From the cell containing the given text, extract its center point as (X, Y) coordinate. 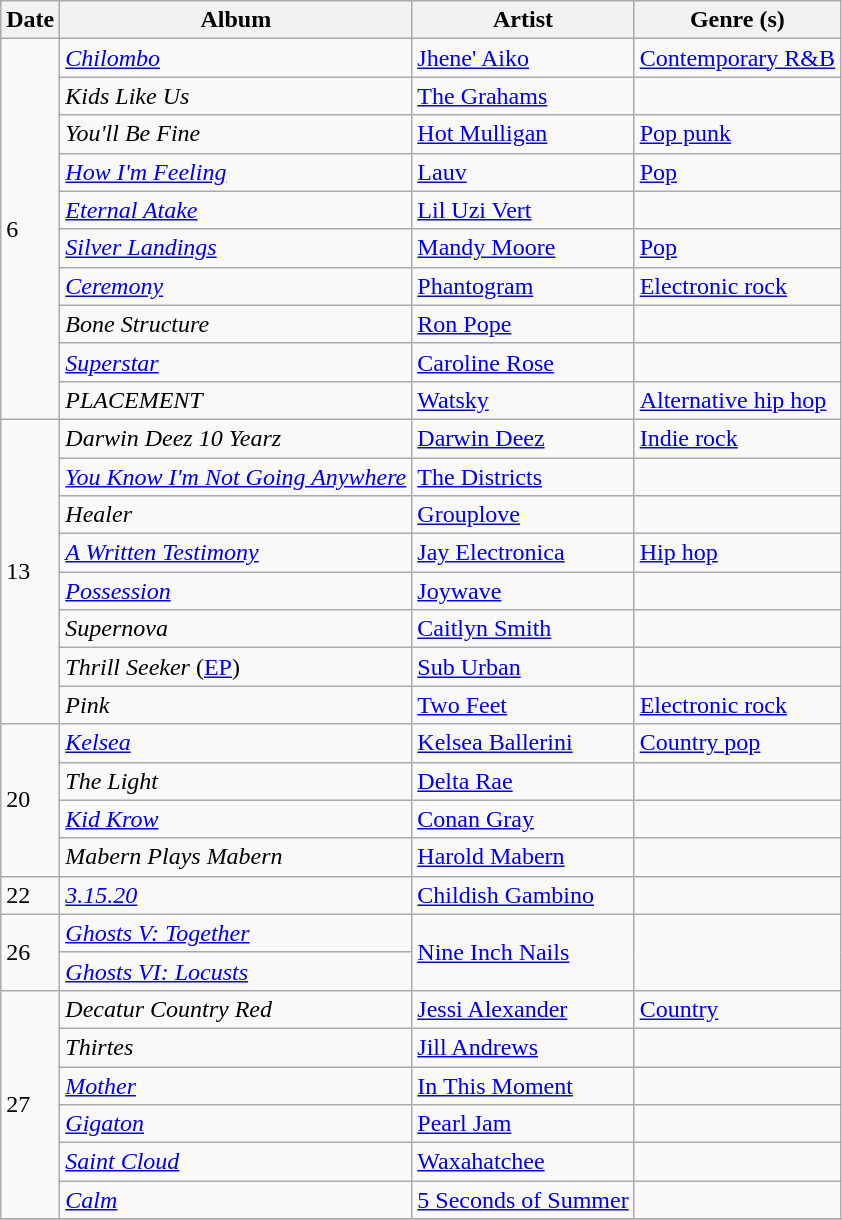
27 (30, 1104)
Childish Gambino (523, 895)
Bone Structure (236, 324)
Phantogram (523, 286)
Watsky (523, 400)
Lauv (523, 172)
Nine Inch Nails (523, 952)
Indie rock (737, 438)
Caitlyn Smith (523, 629)
Pearl Jam (523, 1124)
Pop punk (737, 134)
Caroline Rose (523, 362)
Thrill Seeker (EP) (236, 667)
Ghosts V: Together (236, 933)
Mandy Moore (523, 248)
Gigaton (236, 1124)
Jay Electronica (523, 553)
Waxahatchee (523, 1162)
You Know I'm Not Going Anywhere (236, 477)
Kid Krow (236, 819)
Kelsea Ballerini (523, 743)
Grouplove (523, 515)
22 (30, 895)
Calm (236, 1200)
The Light (236, 781)
Darwin Deez (523, 438)
20 (30, 800)
Lil Uzi Vert (523, 210)
Eternal Atake (236, 210)
Superstar (236, 362)
Supernova (236, 629)
Possession (236, 591)
Silver Landings (236, 248)
The Districts (523, 477)
Sub Urban (523, 667)
13 (30, 571)
Genre (s) (737, 20)
You'll Be Fine (236, 134)
Contemporary R&B (737, 58)
Thirtes (236, 1047)
26 (30, 952)
Hot Mulligan (523, 134)
Jessi Alexander (523, 1009)
Ghosts VI: Locusts (236, 971)
Artist (523, 20)
Hip hop (737, 553)
Country (737, 1009)
Kelsea (236, 743)
Mabern Plays Mabern (236, 857)
Healer (236, 515)
A Written Testimony (236, 553)
Two Feet (523, 705)
Pink (236, 705)
Alternative hip hop (737, 400)
Decatur Country Red (236, 1009)
Conan Gray (523, 819)
Jill Andrews (523, 1047)
5 Seconds of Summer (523, 1200)
Chilombo (236, 58)
Album (236, 20)
Date (30, 20)
Saint Cloud (236, 1162)
Joywave (523, 591)
Jhene' Aiko (523, 58)
6 (30, 230)
Mother (236, 1085)
Ron Pope (523, 324)
Ceremony (236, 286)
Harold Mabern (523, 857)
In This Moment (523, 1085)
3.15.20 (236, 895)
The Grahams (523, 96)
Delta Rae (523, 781)
How I'm Feeling (236, 172)
Kids Like Us (236, 96)
Country pop (737, 743)
Darwin Deez 10 Yearz (236, 438)
PLACEMENT (236, 400)
